From the cell containing the given text, extract its center point as (X, Y) coordinate. 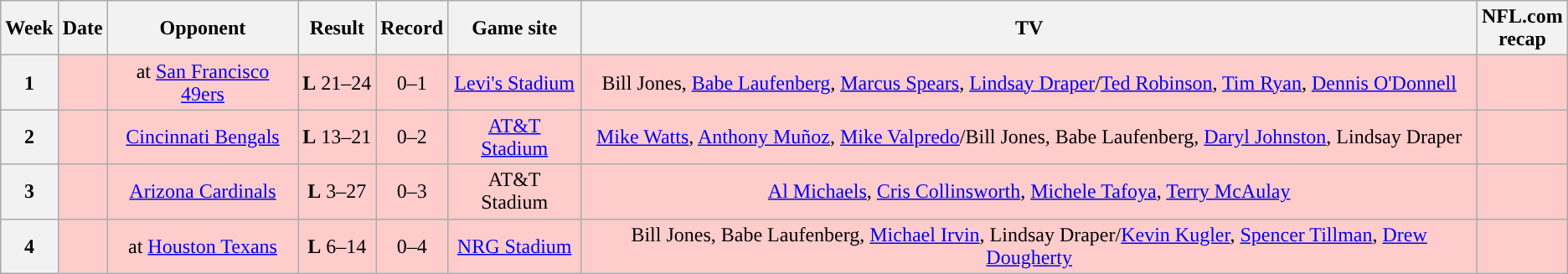
L 6–14 (337, 246)
Bill Jones, Babe Laufenberg, Michael Irvin, Lindsay Draper/Kevin Kugler, Spencer Tillman, Drew Dougherty (1029, 246)
3 (29, 191)
Date (82, 28)
Game site (514, 28)
L 13–21 (337, 137)
2 (29, 137)
0–3 (412, 191)
0–4 (412, 246)
Levi's Stadium (514, 82)
L 21–24 (337, 82)
0–2 (412, 137)
Bill Jones, Babe Laufenberg, Marcus Spears, Lindsay Draper/Ted Robinson, Tim Ryan, Dennis O'Donnell (1029, 82)
1 (29, 82)
Al Michaels, Cris Collinsworth, Michele Tafoya, Terry McAulay (1029, 191)
NFL.comrecap (1522, 28)
L 3–27 (337, 191)
TV (1029, 28)
0–1 (412, 82)
4 (29, 246)
at Houston Texans (203, 246)
at San Francisco 49ers (203, 82)
NRG Stadium (514, 246)
Week (29, 28)
Opponent (203, 28)
Arizona Cardinals (203, 191)
Mike Watts, Anthony Muñoz, Mike Valpredo/Bill Jones, Babe Laufenberg, Daryl Johnston, Lindsay Draper (1029, 137)
Result (337, 28)
Record (412, 28)
Cincinnati Bengals (203, 137)
